Determine the (X, Y) coordinate at the center of the cell enclosing the given text.  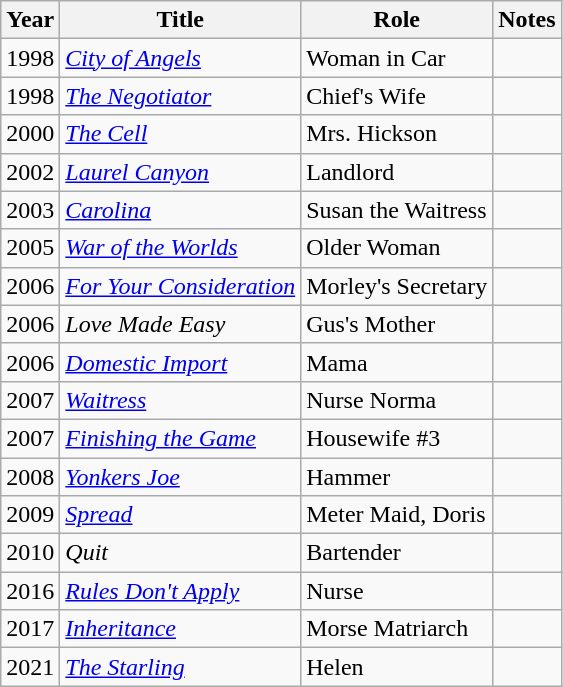
Gus's Mother (397, 324)
Spread (180, 515)
2017 (30, 629)
Chief's Wife (397, 96)
Older Woman (397, 248)
Meter Maid, Doris (397, 515)
2005 (30, 248)
Nurse (397, 591)
2008 (30, 477)
War of the Worlds (180, 248)
Carolina (180, 210)
Love Made Easy (180, 324)
Helen (397, 667)
Title (180, 20)
Mama (397, 362)
2002 (30, 172)
Woman in Car (397, 58)
The Starling (180, 667)
Year (30, 20)
Morse Matriarch (397, 629)
2016 (30, 591)
2010 (30, 553)
Rules Don't Apply (180, 591)
Inheritance (180, 629)
Quit (180, 553)
2021 (30, 667)
Notes (527, 20)
Nurse Norma (397, 400)
For Your Consideration (180, 286)
Landlord (397, 172)
2000 (30, 134)
City of Angels (180, 58)
Morley's Secretary (397, 286)
Finishing the Game (180, 438)
The Negotiator (180, 96)
Bartender (397, 553)
The Cell (180, 134)
Housewife #3 (397, 438)
Laurel Canyon (180, 172)
Role (397, 20)
Waitress (180, 400)
Yonkers Joe (180, 477)
Susan the Waitress (397, 210)
2003 (30, 210)
2009 (30, 515)
Hammer (397, 477)
Domestic Import (180, 362)
Mrs. Hickson (397, 134)
